Capture the cell that displays the provided text and extract its [X, Y] central coordinate. 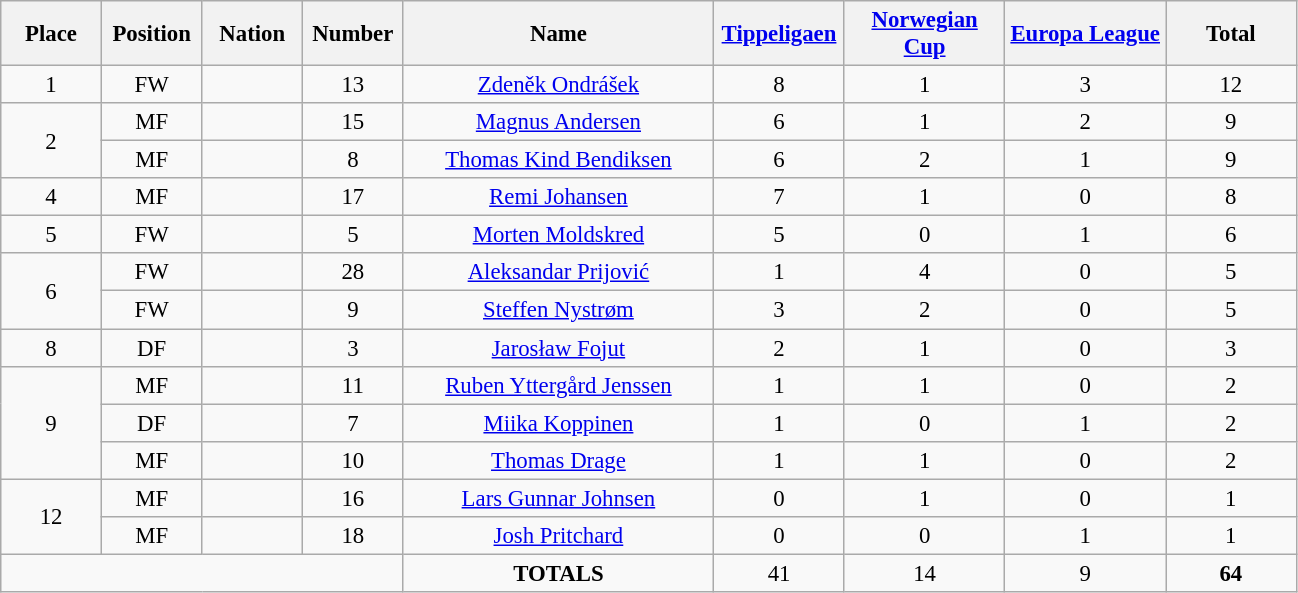
Name [558, 34]
10 [354, 460]
Europa League [1086, 34]
28 [354, 273]
Magnus Andersen [558, 122]
18 [354, 536]
Total [1232, 34]
17 [354, 197]
Norwegian Cup [924, 34]
Thomas Kind Bendiksen [558, 160]
Place [52, 34]
Nation [252, 34]
Aleksandar Prijović [558, 273]
Remi Johansen [558, 197]
Position [152, 34]
Lars Gunnar Johnsen [558, 498]
64 [1232, 573]
13 [354, 85]
11 [354, 385]
Thomas Drage [558, 460]
Number [354, 34]
TOTALS [558, 573]
Ruben Yttergård Jenssen [558, 385]
15 [354, 122]
Jarosław Fojut [558, 348]
Miika Koppinen [558, 423]
Steffen Nystrøm [558, 310]
Tippeligaen [780, 34]
Morten Moldskred [558, 235]
41 [780, 573]
14 [924, 573]
Zdeněk Ondrášek [558, 85]
Josh Pritchard [558, 536]
16 [354, 498]
